Provide the [x, y] coordinate of the cell's center where the given text is located.  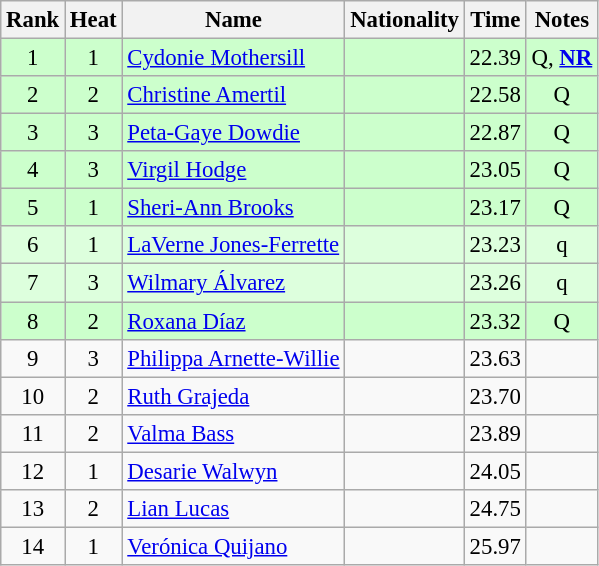
Rank [33, 20]
6 [33, 245]
LaVerne Jones-Ferrette [234, 245]
Wilmary Álvarez [234, 283]
Valma Bass [234, 433]
25.97 [495, 546]
24.05 [495, 471]
Ruth Grajeda [234, 396]
23.63 [495, 358]
11 [33, 433]
23.05 [495, 170]
13 [33, 509]
22.39 [495, 58]
Lian Lucas [234, 509]
Nationality [404, 20]
23.23 [495, 245]
23.89 [495, 433]
23.26 [495, 283]
Verónica Quijano [234, 546]
Q, NR [562, 58]
7 [33, 283]
9 [33, 358]
Desarie Walwyn [234, 471]
4 [33, 170]
14 [33, 546]
23.32 [495, 321]
10 [33, 396]
Philippa Arnette-Willie [234, 358]
Cydonie Mothersill [234, 58]
Virgil Hodge [234, 170]
22.58 [495, 95]
Time [495, 20]
23.17 [495, 208]
24.75 [495, 509]
22.87 [495, 133]
Name [234, 20]
23.70 [495, 396]
Christine Amertil [234, 95]
Notes [562, 20]
Peta-Gaye Dowdie [234, 133]
5 [33, 208]
8 [33, 321]
Roxana Díaz [234, 321]
12 [33, 471]
Heat [94, 20]
Sheri-Ann Brooks [234, 208]
